Locate the cell with the specified text and output its (X, Y) center coordinate. 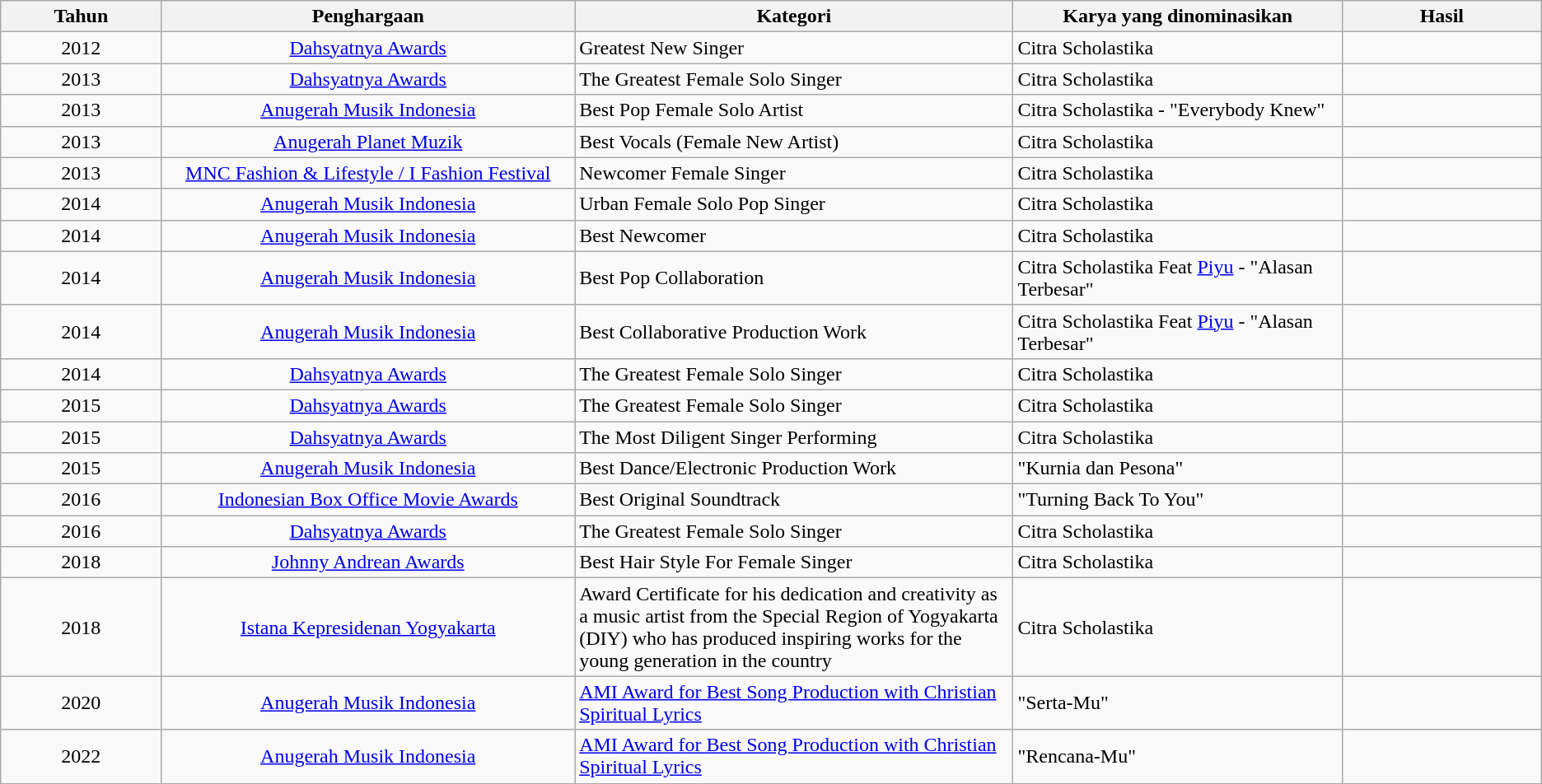
MNC Fashion & Lifestyle / I Fashion Festival (368, 173)
Best Collaborative Production Work (794, 331)
"Rencana-Mu" (1178, 756)
The Most Diligent Singer Performing (794, 437)
"Kurnia dan Pesona" (1178, 469)
Greatest New Singer (794, 48)
Kategori (794, 16)
Best Pop Collaboration (794, 278)
Karya yang dinominasikan (1178, 16)
Hasil (1442, 16)
Penghargaan (368, 16)
Tahun (81, 16)
Johnny Andrean Awards (368, 562)
2012 (81, 48)
Istana Kepresidenan Yogyakarta (368, 628)
2020 (81, 703)
Best Dance/Electronic Production Work (794, 469)
Urban Female Solo Pop Singer (794, 204)
Indonesian Box Office Movie Awards (368, 500)
Citra Scholastika - "Everybody Knew" (1178, 110)
Best Hair Style For Female Singer (794, 562)
2022 (81, 756)
Anugerah Planet Muzik (368, 142)
Best Newcomer (794, 236)
"Turning Back To You" (1178, 500)
Best Pop Female Solo Artist (794, 110)
Best Original Soundtrack (794, 500)
"Serta-Mu" (1178, 703)
Newcomer Female Singer (794, 173)
Best Vocals (Female New Artist) (794, 142)
